Output the (X, Y) coordinate of the center of the cell containing the given text.  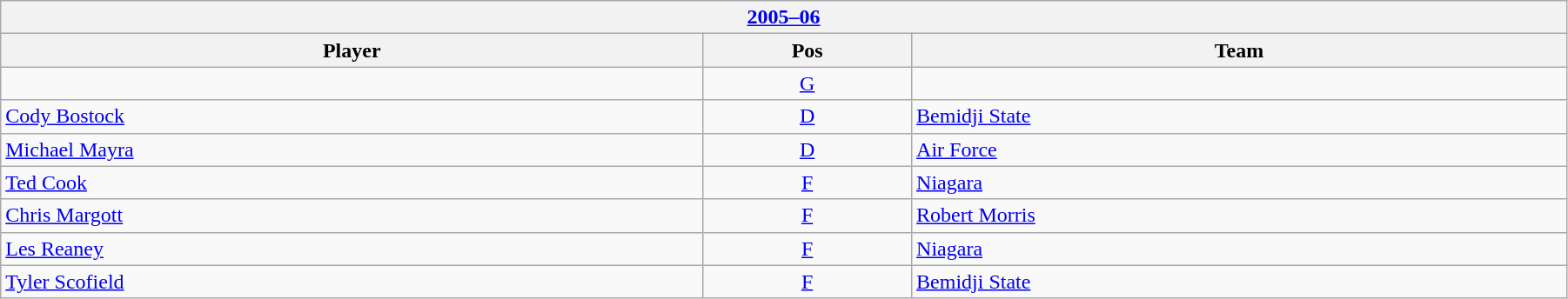
G (807, 83)
Ted Cook (352, 183)
Team (1239, 50)
Cody Bostock (352, 116)
Air Force (1239, 149)
Michael Mayra (352, 149)
Les Reaney (352, 249)
2005–06 (784, 17)
Player (352, 50)
Tyler Scofield (352, 282)
Pos (807, 50)
Chris Margott (352, 216)
Robert Morris (1239, 216)
